Pinpoint the cell where the given text exists, returning its (x, y) midpoint coordinate. 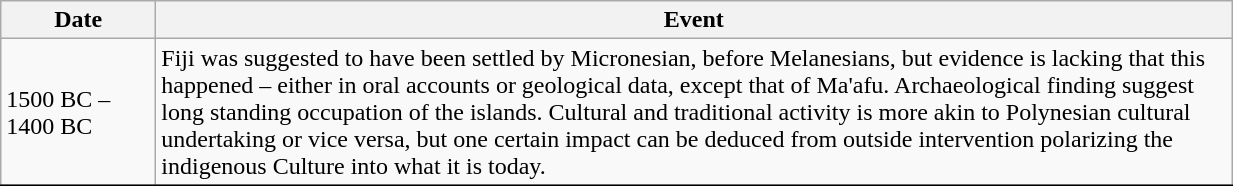
1500 BC – 1400 BC (78, 112)
Event (694, 20)
Date (78, 20)
